Extract the [X, Y] coordinate from the center of the cell holding the provided text.  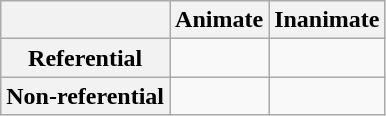
Referential [86, 58]
Animate [220, 20]
Inanimate [327, 20]
Non-referential [86, 96]
